Detect which cell encompasses the target text, then output its (x, y) center coordinate. 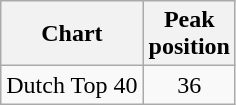
36 (189, 85)
Chart (72, 34)
Dutch Top 40 (72, 85)
Peakposition (189, 34)
